Output the (x, y) coordinate of the center of the cell containing the given text.  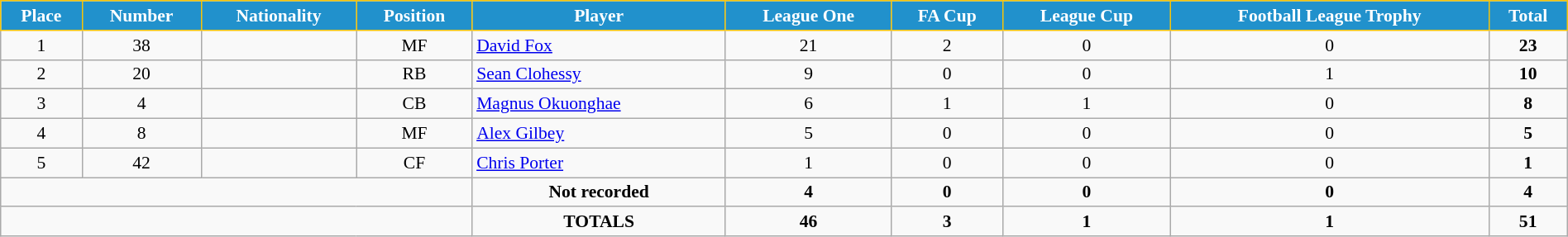
Number (141, 16)
21 (809, 45)
Not recorded (599, 192)
David Fox (599, 45)
Magnus Okuonghae (599, 104)
6 (809, 104)
League Cup (1087, 16)
League One (809, 16)
38 (141, 45)
Chris Porter (599, 163)
42 (141, 163)
CF (414, 163)
TOTALS (599, 222)
Sean Clohessy (599, 74)
51 (1528, 222)
Player (599, 16)
Place (41, 16)
9 (809, 74)
Alex Gilbey (599, 134)
10 (1528, 74)
Football League Trophy (1330, 16)
FA Cup (948, 16)
RB (414, 74)
CB (414, 104)
23 (1528, 45)
Position (414, 16)
46 (809, 222)
Total (1528, 16)
Nationality (279, 16)
20 (141, 74)
